Identify which cell holds the provided text, then report its [X, Y] central coordinate. 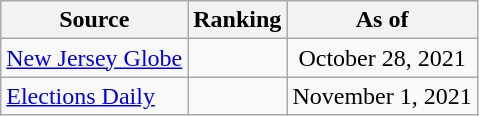
October 28, 2021 [382, 58]
Ranking [238, 20]
Elections Daily [94, 96]
New Jersey Globe [94, 58]
Source [94, 20]
As of [382, 20]
November 1, 2021 [382, 96]
